From the cell containing the given text, extract its center point as [x, y] coordinate. 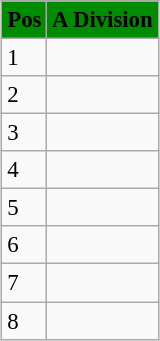
1 [24, 57]
2 [24, 95]
Pos [24, 20]
3 [24, 133]
5 [24, 208]
7 [24, 283]
6 [24, 245]
A Division [102, 20]
4 [24, 170]
8 [24, 321]
